Extract the (x, y) coordinate from the center of the cell holding the provided text.  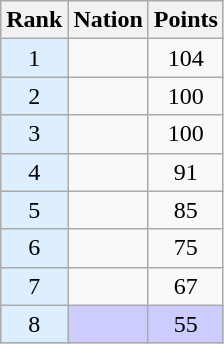
Nation (108, 20)
Points (186, 20)
75 (186, 248)
Rank (34, 20)
5 (34, 210)
7 (34, 286)
4 (34, 172)
3 (34, 134)
85 (186, 210)
6 (34, 248)
55 (186, 324)
67 (186, 286)
1 (34, 58)
104 (186, 58)
91 (186, 172)
8 (34, 324)
2 (34, 96)
